Return [X, Y] of the center of cell containing provided text 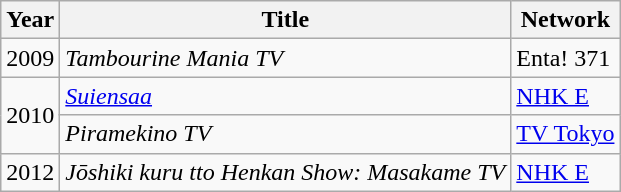
Suiensaa [286, 96]
2012 [30, 172]
TV Tokyo [566, 134]
Jōshiki kuru tto Henkan Show: Masakame TV [286, 172]
Tambourine Mania TV [286, 58]
Piramekino TV [286, 134]
2009 [30, 58]
2010 [30, 115]
Year [30, 20]
Enta! 371 [566, 58]
Network [566, 20]
Title [286, 20]
